Capture the cell that displays the provided text and extract its [x, y] central coordinate. 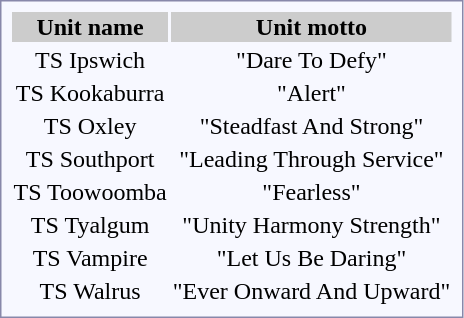
"Unity Harmony Strength" [312, 225]
"Leading Through Service" [312, 159]
TS Tyalgum [90, 225]
"Ever Onward And Upward" [312, 291]
TS Ipswich [90, 60]
TS Walrus [90, 291]
"Dare To Defy" [312, 60]
TS Vampire [90, 258]
TS Southport [90, 159]
"Steadfast And Strong" [312, 126]
"Fearless" [312, 192]
TS Kookaburra [90, 93]
TS Toowoomba [90, 192]
Unit motto [312, 27]
"Let Us Be Daring" [312, 258]
Unit name [90, 27]
TS Oxley [90, 126]
"Alert" [312, 93]
